Return the [x, y] coordinate for the center point of the cell that contains the specified text.  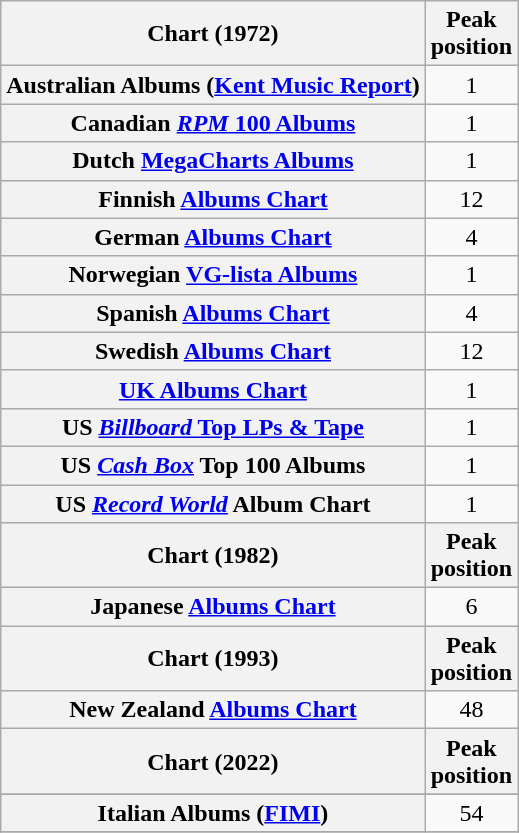
54 [471, 813]
New Zealand Albums Chart [213, 710]
Dutch MegaCharts Albums [213, 161]
Chart (1993) [213, 658]
Finnish Albums Chart [213, 199]
Japanese Albums Chart [213, 607]
US Billboard Top LPs & Tape [213, 427]
Chart (2022) [213, 762]
UK Albums Chart [213, 389]
Canadian RPM 100 Albums [213, 123]
Norwegian VG-lista Albums [213, 275]
Chart (1982) [213, 556]
US Cash Box Top 100 Albums [213, 465]
6 [471, 607]
Italian Albums (FIMI) [213, 813]
US Record World Album Chart [213, 503]
Chart (1972) [213, 34]
Australian Albums (Kent Music Report) [213, 85]
Swedish Albums Chart [213, 351]
Spanish Albums Chart [213, 313]
German Albums Chart [213, 237]
48 [471, 710]
